Find where the given text appears and provide that cell's center as [X, Y] coordinate. 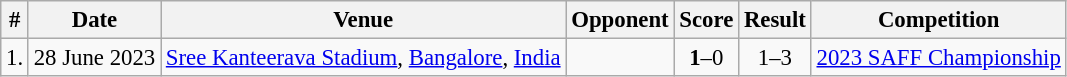
28 June 2023 [94, 58]
# [15, 20]
1–3 [776, 58]
Score [706, 20]
Result [776, 20]
2023 SAFF Championship [938, 58]
Competition [938, 20]
Opponent [620, 20]
1. [15, 58]
1–0 [706, 58]
Venue [364, 20]
Sree Kanteerava Stadium, Bangalore, India [364, 58]
Date [94, 20]
